Output the (X, Y) coordinate of the center of the cell containing the given text.  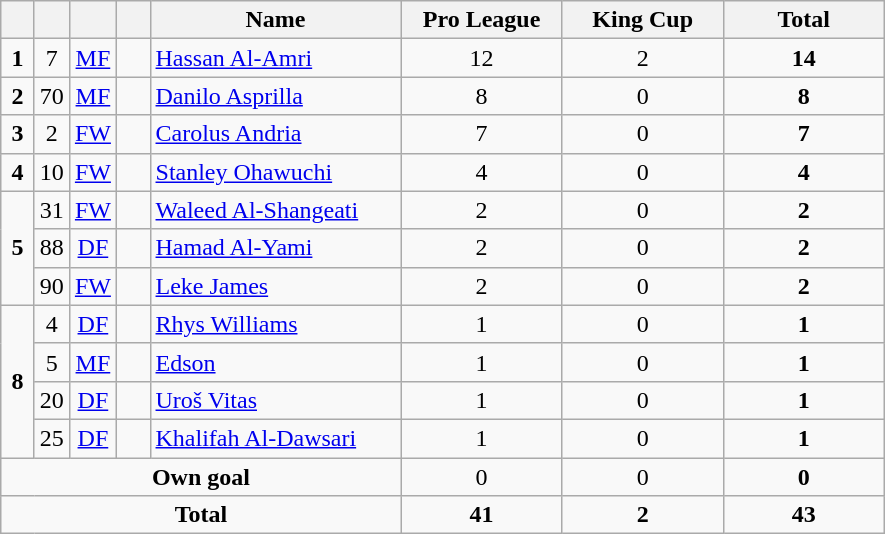
Uroš Vitas (276, 400)
Stanley Ohawuchi (276, 172)
Own goal (201, 477)
King Cup (642, 20)
31 (52, 210)
25 (52, 438)
20 (52, 400)
70 (52, 96)
43 (804, 515)
88 (52, 248)
10 (52, 172)
12 (482, 58)
3 (18, 134)
14 (804, 58)
41 (482, 515)
Waleed Al-Shangeati (276, 210)
Leke James (276, 286)
Khalifah Al-Dawsari (276, 438)
90 (52, 286)
Carolus Andria (276, 134)
Danilo Asprilla (276, 96)
Hassan Al-Amri (276, 58)
Hamad Al-Yami (276, 248)
Name (276, 20)
Pro League (482, 20)
Edson (276, 362)
Rhys Williams (276, 324)
